For the text-containing cell, return its midpoint in [x, y] coordinate format. 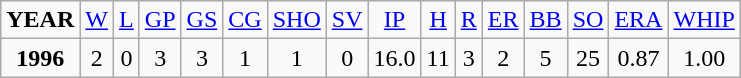
CG [245, 20]
SO [588, 20]
W [97, 20]
ERA [638, 20]
25 [588, 58]
SV [347, 20]
16.0 [394, 58]
1.00 [704, 58]
SHO [296, 20]
11 [438, 58]
GS [202, 20]
R [468, 20]
WHIP [704, 20]
1996 [40, 58]
H [438, 20]
L [127, 20]
BB [546, 20]
0.87 [638, 58]
5 [546, 58]
ER [503, 20]
YEAR [40, 20]
IP [394, 20]
GP [160, 20]
